From the cell containing the given text, extract its center point as [x, y] coordinate. 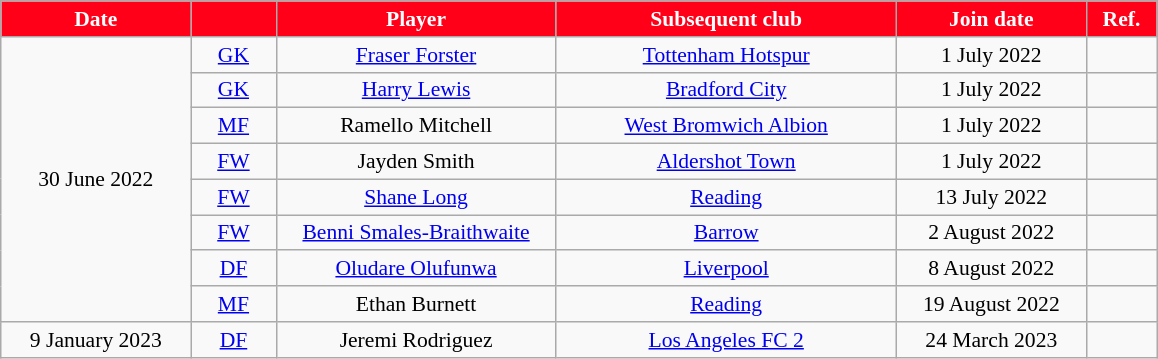
West Bromwich Albion [726, 126]
Oludare Olufunwa [416, 269]
Shane Long [416, 197]
Ramello Mitchell [416, 126]
9 January 2023 [96, 340]
2 August 2022 [991, 233]
8 August 2022 [991, 269]
Tottenham Hotspur [726, 55]
Ethan Burnett [416, 304]
Fraser Forster [416, 55]
Liverpool [726, 269]
Player [416, 19]
Barrow [726, 233]
Bradford City [726, 90]
Join date [991, 19]
Date [96, 19]
19 August 2022 [991, 304]
Benni Smales-Braithwaite [416, 233]
Harry Lewis [416, 90]
24 March 2023 [991, 340]
Ref. [1121, 19]
30 June 2022 [96, 180]
Los Angeles FC 2 [726, 340]
Subsequent club [726, 19]
Jeremi Rodriguez [416, 340]
13 July 2022 [991, 197]
Aldershot Town [726, 162]
Jayden Smith [416, 162]
